Determine the [x, y] coordinate at the center of the cell enclosing the given text.  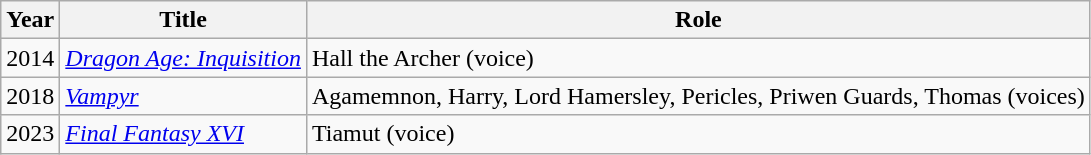
Vampyr [184, 96]
2023 [30, 134]
Agamemnon, Harry, Lord Hamersley, Pericles, Priwen Guards, Thomas (voices) [698, 96]
2014 [30, 58]
Role [698, 20]
Year [30, 20]
Final Fantasy XVI [184, 134]
Title [184, 20]
Dragon Age: Inquisition [184, 58]
Tiamut (voice) [698, 134]
Hall the Archer (voice) [698, 58]
2018 [30, 96]
